Scan for the cell matching the given text and deliver its [x, y] coordinate at center. 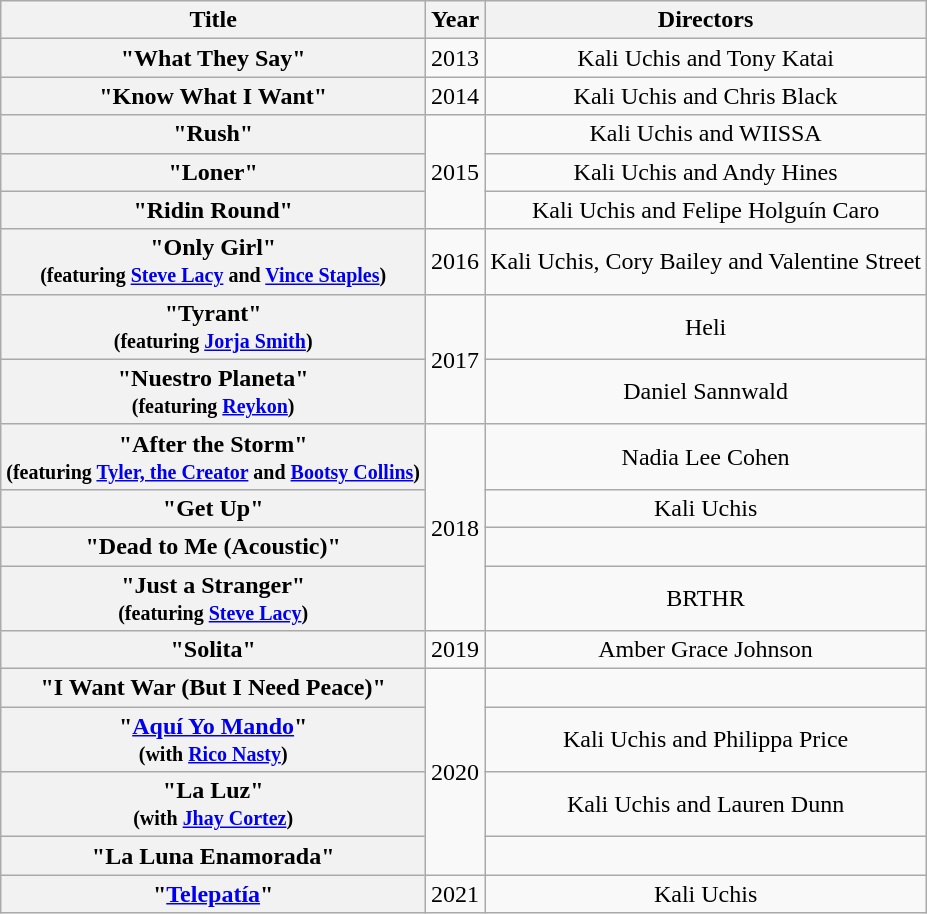
Kali Uchis and Chris Black [706, 96]
"Rush" [214, 134]
2013 [456, 58]
Nadia Lee Cohen [706, 456]
"Get Up" [214, 508]
Directors [706, 20]
"Nuestro Planeta"(featuring Reykon) [214, 392]
2014 [456, 96]
"Solita" [214, 650]
2018 [456, 527]
"What They Say" [214, 58]
2017 [456, 359]
Title [214, 20]
2019 [456, 650]
Kali Uchis and Andy Hines [706, 172]
"Ridin Round" [214, 210]
"La Luz" (with Jhay Cortez) [214, 804]
Year [456, 20]
2015 [456, 172]
2021 [456, 894]
2020 [456, 772]
Kali Uchis and Philippa Price [706, 740]
2016 [456, 262]
Heli [706, 326]
BRTHR [706, 598]
"Just a Stranger"(featuring Steve Lacy) [214, 598]
"Know What I Want" [214, 96]
"I Want War (But I Need Peace)" [214, 688]
Kali Uchis and Lauren Dunn [706, 804]
Kali Uchis and Tony Katai [706, 58]
"Tyrant"(featuring Jorja Smith) [214, 326]
Kali Uchis and Felipe Holguín Caro [706, 210]
"Only Girl"(featuring Steve Lacy and Vince Staples) [214, 262]
"After the Storm"(featuring Tyler, the Creator and Bootsy Collins) [214, 456]
"Aquí Yo Mando" (with Rico Nasty) [214, 740]
"La Luna Enamorada" [214, 856]
Daniel Sannwald [706, 392]
Kali Uchis, Cory Bailey and Valentine Street [706, 262]
Amber Grace Johnson [706, 650]
"Telepatía" [214, 894]
"Loner" [214, 172]
Kali Uchis and WIISSA [706, 134]
"Dead to Me (Acoustic)" [214, 546]
